Return [x, y] of the center of cell containing provided text 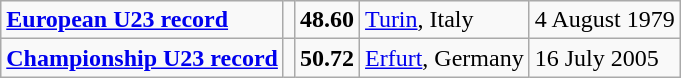
16 July 2005 [604, 58]
Championship U23 record [142, 58]
European U23 record [142, 20]
Turin, Italy [445, 20]
50.72 [326, 58]
4 August 1979 [604, 20]
Erfurt, Germany [445, 58]
48.60 [326, 20]
